Detect which cell encompasses the target text, then output its (X, Y) center coordinate. 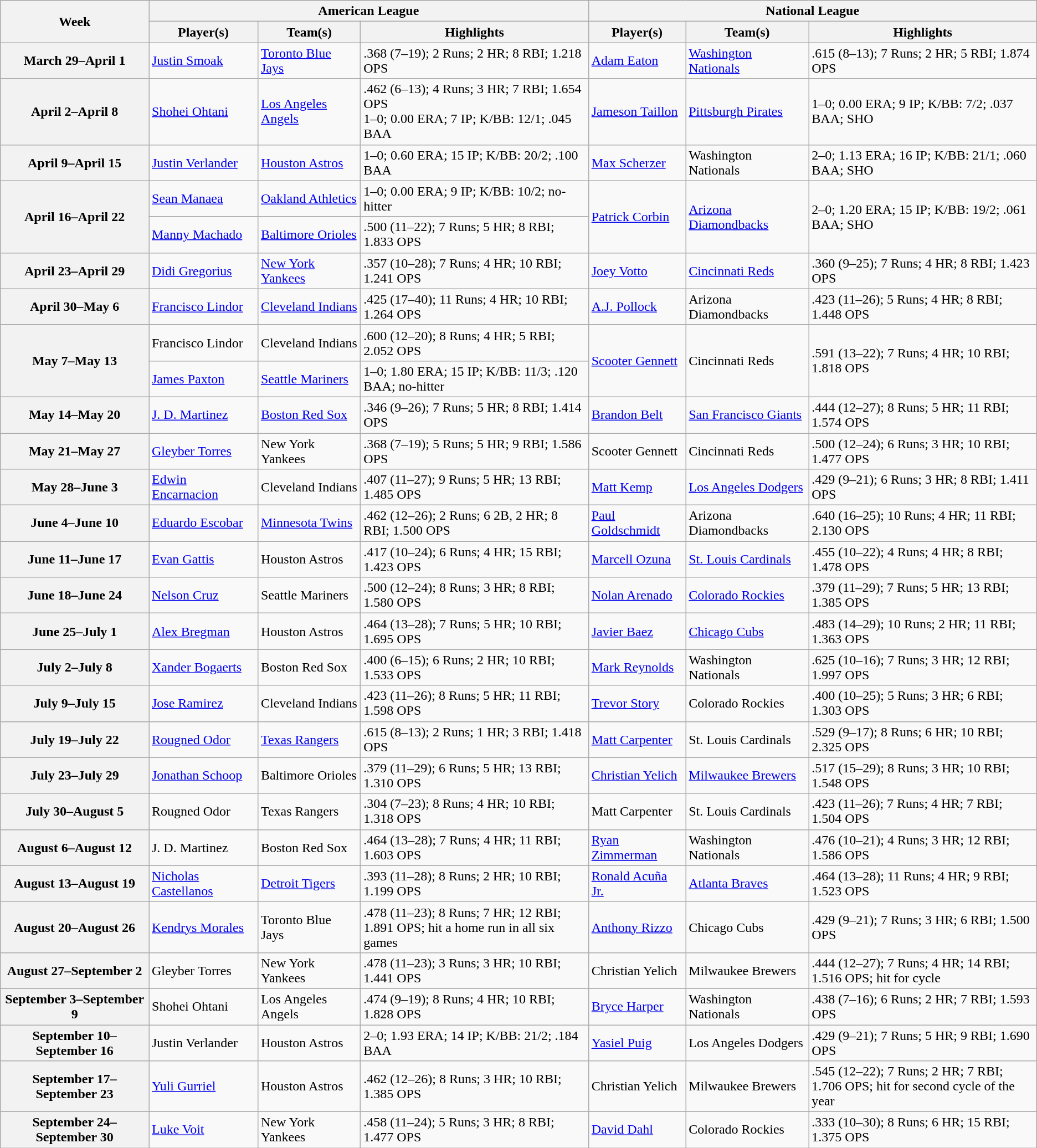
August 27–September 2 (75, 971)
.357 (10–28); 7 Runs; 4 HR; 10 RBI; 1.241 OPS (474, 270)
September 24–September 30 (75, 1130)
June 25–July 1 (75, 632)
A.J. Pollock (637, 307)
.474 (9–19); 8 Runs; 4 HR; 10 RBI; 1.828 OPS (474, 1006)
.458 (11–24); 5 Runs; 3 HR; 8 RBI; 1.477 OPS (474, 1130)
June 18–June 24 (75, 595)
Evan Gattis (203, 560)
David Dahl (637, 1130)
May 7–May 13 (75, 361)
.438 (7–16); 6 Runs; 2 HR; 7 RBI; 1.593 OPS (923, 1006)
Jameson Taillon (637, 112)
Eduardo Escobar (203, 523)
May 14–May 20 (75, 414)
Yuli Gurriel (203, 1086)
Atlanta Braves (747, 883)
Xander Bogaerts (203, 667)
Nolan Arenado (637, 595)
Jose Ramirez (203, 704)
.464 (13–28); 11 Runs; 4 HR; 9 RBI; 1.523 OPS (923, 883)
Marcell Ozuna (637, 560)
Yasiel Puig (637, 1043)
April 30–May 6 (75, 307)
.500 (12–24); 6 Runs; 3 HR; 10 RBI; 1.477 OPS (923, 451)
Trevor Story (637, 704)
.625 (10–16); 7 Runs; 3 HR; 12 RBI; 1.997 OPS (923, 667)
.600 (12–20); 8 Runs; 4 HR; 5 RBI; 2.052 OPS (474, 342)
.444 (12–27); 8 Runs; 5 HR; 11 RBI; 1.574 OPS (923, 414)
August 6–August 12 (75, 848)
Detroit Tigers (309, 883)
June 4–June 10 (75, 523)
July 30–August 5 (75, 811)
.464 (13–28); 7 Runs; 4 HR; 11 RBI; 1.603 OPS (474, 848)
.368 (7–19); 2 Runs; 2 HR; 8 RBI; 1.218 OPS (474, 61)
Nicholas Castellanos (203, 883)
August 20–August 26 (75, 927)
.423 (11–26); 8 Runs; 5 HR; 11 RBI; 1.598 OPS (474, 704)
.360 (9–25); 7 Runs; 4 HR; 8 RBI; 1.423 OPS (923, 270)
Sean Manaea (203, 198)
.346 (9–26); 7 Runs; 5 HR; 8 RBI; 1.414 OPS (474, 414)
National League (812, 11)
.425 (17–40); 11 Runs; 4 HR; 10 RBI; 1.264 OPS (474, 307)
Matt Kemp (637, 488)
.545 (12–22); 7 Runs; 2 HR; 7 RBI; 1.706 OPS; hit for second cycle of the year (923, 1086)
Week (75, 22)
Luke Voit (203, 1130)
Paul Goldschmidt (637, 523)
May 28–June 3 (75, 488)
July 19–July 22 (75, 739)
.615 (8–13); 2 Runs; 1 HR; 3 RBI; 1.418 OPS (474, 739)
.483 (14–29); 10 Runs; 2 HR; 11 RBI; 1.363 OPS (923, 632)
.400 (10–25); 5 Runs; 3 HR; 6 RBI; 1.303 OPS (923, 704)
June 11–June 17 (75, 560)
September 10–September 16 (75, 1043)
Bryce Harper (637, 1006)
Justin Smoak (203, 61)
.615 (8–13); 7 Runs; 2 HR; 5 RBI; 1.874 OPS (923, 61)
1–0; 0.00 ERA; 9 IP; K/BB: 7/2; .037 BAA; SHO (923, 112)
James Paxton (203, 379)
.640 (16–25); 10 Runs; 4 HR; 11 RBI; 2.130 OPS (923, 523)
.478 (11–23); 8 Runs; 7 HR; 12 RBI; 1.891 OPS; hit a home run in all six games (474, 927)
2–0; 1.20 ERA; 15 IP; K/BB: 19/2; .061 BAA; SHO (923, 217)
American League (368, 11)
1–0; 0.00 ERA; 9 IP; K/BB: 10/2; no-hitter (474, 198)
.500 (11–22); 7 Runs; 5 HR; 8 RBI; 1.833 OPS (474, 235)
.393 (11–28); 8 Runs; 2 HR; 10 RBI; 1.199 OPS (474, 883)
.462 (12–26); 8 Runs; 3 HR; 10 RBI; 1.385 OPS (474, 1086)
.462 (6–13); 4 Runs; 3 HR; 7 RBI; 1.654 OPS1–0; 0.00 ERA; 7 IP; K/BB: 12/1; .045 BAA (474, 112)
1–0; 1.80 ERA; 15 IP; K/BB: 11/3; .120 BAA; no-hitter (474, 379)
.529 (9–17); 8 Runs; 6 HR; 10 RBI; 2.325 OPS (923, 739)
.478 (11–23); 3 Runs; 3 HR; 10 RBI; 1.441 OPS (474, 971)
Mark Reynolds (637, 667)
Ryan Zimmerman (637, 848)
2–0; 1.93 ERA; 14 IP; K/BB: 21/2; .184 BAA (474, 1043)
.429 (9–21); 6 Runs; 3 HR; 8 RBI; 1.411 OPS (923, 488)
.423 (11–26); 7 Runs; 4 HR; 7 RBI; 1.504 OPS (923, 811)
Pittsburgh Pirates (747, 112)
September 3–September 9 (75, 1006)
April 9–April 15 (75, 163)
.444 (12–27); 7 Runs; 4 HR; 14 RBI; 1.516 OPS; hit for cycle (923, 971)
.462 (12–26); 2 Runs; 6 2B, 2 HR; 8 RBI; 1.500 OPS (474, 523)
July 23–July 29 (75, 776)
.379 (11–29); 7 Runs; 5 HR; 13 RBI; 1.385 OPS (923, 595)
1–0; 0.60 ERA; 15 IP; K/BB: 20/2; .100 BAA (474, 163)
Patrick Corbin (637, 217)
.368 (7–19); 5 Runs; 5 HR; 9 RBI; 1.586 OPS (474, 451)
April 23–April 29 (75, 270)
May 21–May 27 (75, 451)
April 16–April 22 (75, 217)
.379 (11–29); 6 Runs; 5 HR; 13 RBI; 1.310 OPS (474, 776)
Ronald Acuña Jr. (637, 883)
.333 (10–30); 8 Runs; 6 HR; 15 RBI; 1.375 OPS (923, 1130)
Edwin Encarnacion (203, 488)
.500 (12–24); 8 Runs; 3 HR; 8 RBI; 1.580 OPS (474, 595)
Max Scherzer (637, 163)
.417 (10–24); 6 Runs; 4 HR; 15 RBI; 1.423 OPS (474, 560)
Kendrys Morales (203, 927)
Nelson Cruz (203, 595)
Alex Bregman (203, 632)
.400 (6–15); 6 Runs; 2 HR; 10 RBI; 1.533 OPS (474, 667)
.476 (10–21); 4 Runs; 3 HR; 12 RBI; 1.586 OPS (923, 848)
Oakland Athletics (309, 198)
Joey Votto (637, 270)
Manny Machado (203, 235)
March 29–April 1 (75, 61)
Brandon Belt (637, 414)
April 2–April 8 (75, 112)
August 13–August 19 (75, 883)
.423 (11–26); 5 Runs; 4 HR; 8 RBI; 1.448 OPS (923, 307)
Jonathan Schoop (203, 776)
Adam Eaton (637, 61)
.591 (13–22); 7 Runs; 4 HR; 10 RBI; 1.818 OPS (923, 361)
July 2–July 8 (75, 667)
.407 (11–27); 9 Runs; 5 HR; 13 RBI; 1.485 OPS (474, 488)
.429 (9–21); 7 Runs; 5 HR; 9 RBI; 1.690 OPS (923, 1043)
Anthony Rizzo (637, 927)
2–0; 1.13 ERA; 16 IP; K/BB: 21/1; .060 BAA; SHO (923, 163)
July 9–July 15 (75, 704)
.517 (15–29); 8 Runs; 3 HR; 10 RBI; 1.548 OPS (923, 776)
Javier Baez (637, 632)
.464 (13–28); 7 Runs; 5 HR; 10 RBI; 1.695 OPS (474, 632)
.455 (10–22); 4 Runs; 4 HR; 8 RBI; 1.478 OPS (923, 560)
.429 (9–21); 7 Runs; 3 HR; 6 RBI; 1.500 OPS (923, 927)
September 17–September 23 (75, 1086)
Minnesota Twins (309, 523)
San Francisco Giants (747, 414)
Didi Gregorius (203, 270)
.304 (7–23); 8 Runs; 4 HR; 10 RBI; 1.318 OPS (474, 811)
